Pinpoint the cell where the given text exists, returning its [x, y] midpoint coordinate. 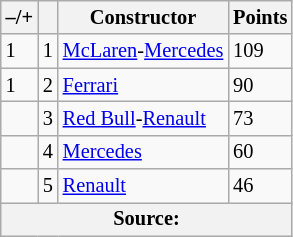
Red Bull-Renault [143, 118]
73 [260, 118]
60 [260, 152]
McLaren-Mercedes [143, 51]
90 [260, 85]
46 [260, 186]
2 [48, 85]
Source: [147, 219]
–/+ [20, 17]
4 [48, 152]
5 [48, 186]
Ferrari [143, 85]
Renault [143, 186]
Points [260, 17]
3 [48, 118]
109 [260, 51]
Mercedes [143, 152]
Constructor [143, 17]
